Search for the cell housing the specified text and yield its (x, y) center coordinate. 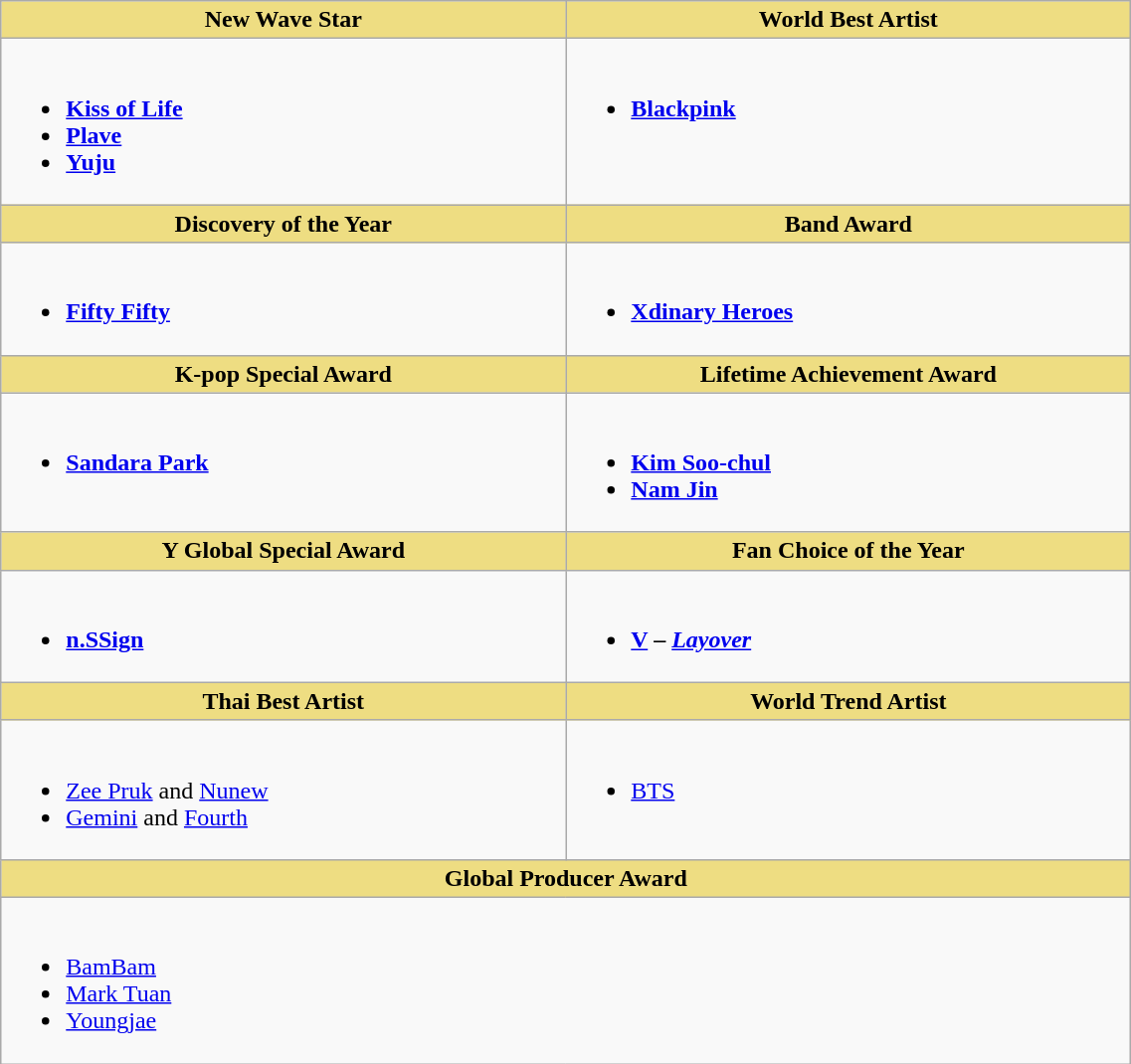
Sandara Park (283, 462)
V – Layover (848, 626)
Fan Choice of the Year (848, 551)
Discovery of the Year (283, 224)
BamBamMark TuanYoungjae (566, 980)
World Trend Artist (848, 701)
Band Award (848, 224)
New Wave Star (283, 20)
K-pop Special Award (283, 374)
BTS (848, 790)
Kim Soo-chulNam Jin (848, 462)
Lifetime Achievement Award (848, 374)
Zee Pruk and NunewGemini and Fourth (283, 790)
Fifty Fifty (283, 298)
Kiss of LifePlaveYuju (283, 121)
Global Producer Award (566, 878)
Blackpink (848, 121)
Xdinary Heroes (848, 298)
World Best Artist (848, 20)
Thai Best Artist (283, 701)
n.SSign (283, 626)
Y Global Special Award (283, 551)
